Find where the given text appears and provide that cell's center as (x, y) coordinate. 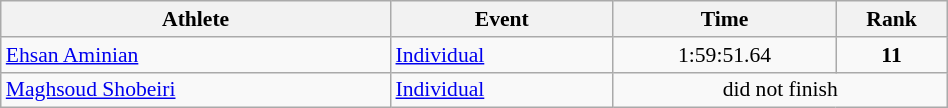
Rank (892, 19)
Maghsoud Shobeiri (196, 90)
Event (502, 19)
Time (724, 19)
11 (892, 55)
Ehsan Aminian (196, 55)
1:59:51.64 (724, 55)
Athlete (196, 19)
did not finish (780, 90)
